Determine the (X, Y) coordinate at the center of the cell enclosing the given text.  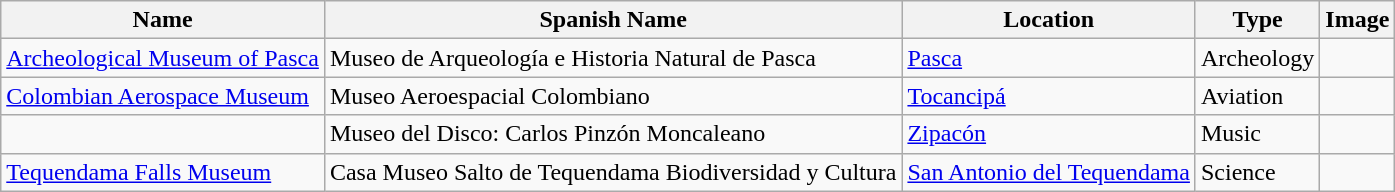
Archeology (1257, 58)
Museo del Disco: Carlos Pinzón Moncaleano (613, 134)
Name (163, 20)
Museo Aeroespacial Colombiano (613, 96)
Science (1257, 172)
Archeological Museum of Pasca (163, 58)
Tequendama Falls Museum (163, 172)
Music (1257, 134)
Colombian Aerospace Museum (163, 96)
Aviation (1257, 96)
Pasca (1049, 58)
Location (1049, 20)
Zipacón (1049, 134)
Casa Museo Salto de Tequendama Biodiversidad y Cultura (613, 172)
Museo de Arqueología e Historia Natural de Pasca (613, 58)
Type (1257, 20)
San Antonio del Tequendama (1049, 172)
Tocancipá (1049, 96)
Spanish Name (613, 20)
Image (1358, 20)
